Search for the cell housing the specified text and yield its (x, y) center coordinate. 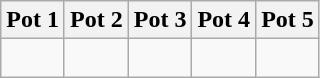
Pot 5 (288, 20)
Pot 4 (224, 20)
Pot 2 (96, 20)
Pot 1 (33, 20)
Pot 3 (160, 20)
